Output the [x, y] coordinate of the center of the cell containing the given text.  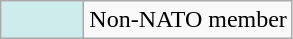
Non-NATO member [188, 20]
